Detect which cell encompasses the target text, then output its (X, Y) center coordinate. 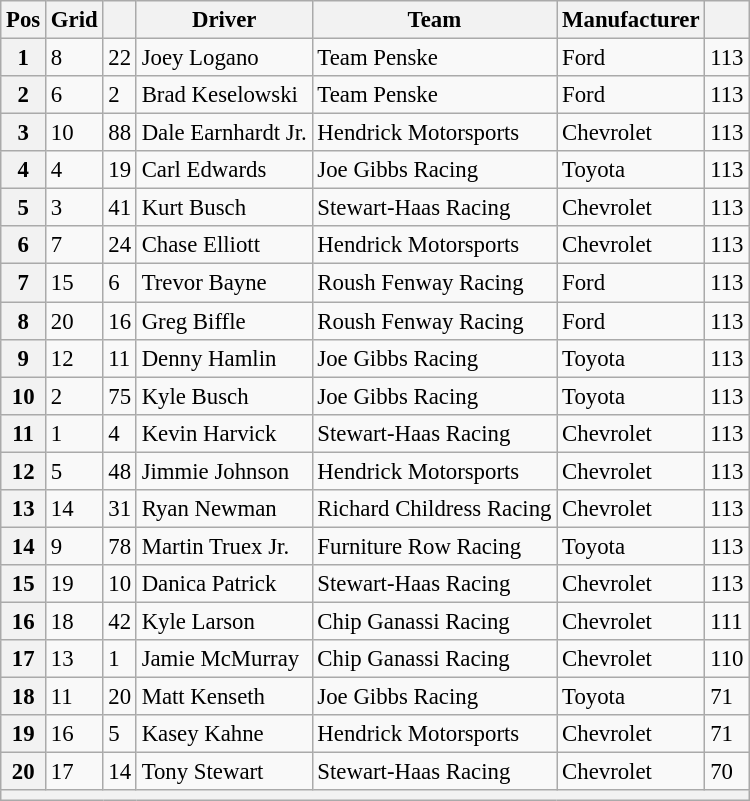
111 (727, 621)
Driver (224, 20)
22 (120, 58)
Grid (74, 20)
Trevor Bayne (224, 283)
Jamie McMurray (224, 659)
Martin Truex Jr. (224, 546)
Richard Childress Racing (434, 509)
Kevin Harvick (224, 433)
Denny Hamlin (224, 358)
Kurt Busch (224, 208)
Ryan Newman (224, 509)
Team (434, 20)
70 (727, 772)
48 (120, 471)
Kyle Larson (224, 621)
88 (120, 133)
Pos (24, 20)
Danica Patrick (224, 584)
Greg Biffle (224, 321)
Dale Earnhardt Jr. (224, 133)
Carl Edwards (224, 170)
Jimmie Johnson (224, 471)
31 (120, 509)
Joey Logano (224, 58)
42 (120, 621)
Kyle Busch (224, 396)
Brad Keselowski (224, 95)
75 (120, 396)
Kasey Kahne (224, 734)
Matt Kenseth (224, 697)
Furniture Row Racing (434, 546)
110 (727, 659)
Tony Stewart (224, 772)
24 (120, 245)
Manufacturer (631, 20)
78 (120, 546)
Chase Elliott (224, 245)
41 (120, 208)
